Provide the (x, y) coordinate of the cell's center where the given text is located.  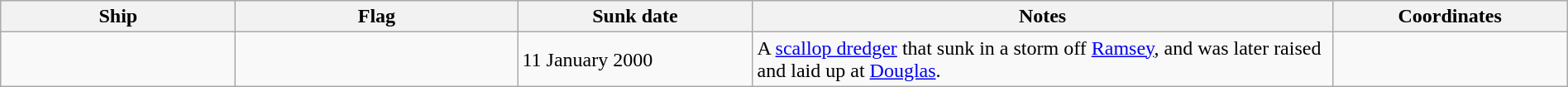
Coordinates (1450, 17)
Ship (118, 17)
Flag (377, 17)
Sunk date (635, 17)
11 January 2000 (635, 60)
A scallop dredger that sunk in a storm off Ramsey, and was later raised and laid up at Douglas. (1042, 60)
Notes (1042, 17)
